Return the (X, Y) coordinate for the center point of the cell that contains the specified text.  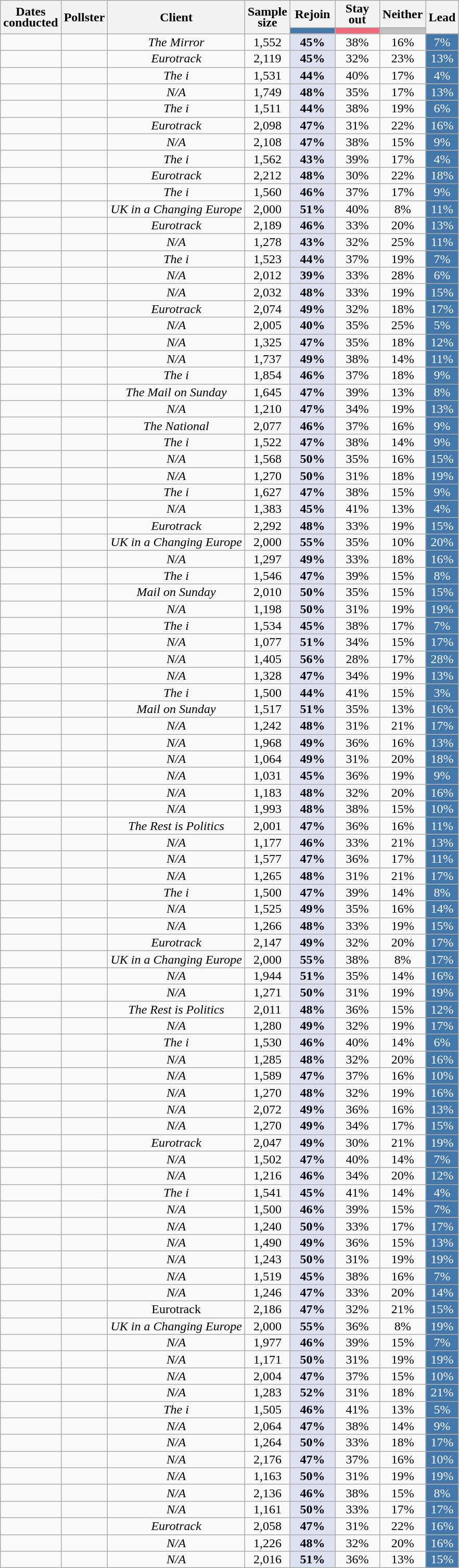
1,511 (267, 109)
2,189 (267, 226)
1,246 (267, 1293)
1,505 (267, 1409)
1,560 (267, 192)
1,737 (267, 359)
1,589 (267, 1076)
1,031 (267, 776)
2,119 (267, 59)
1,577 (267, 859)
1,531 (267, 75)
2,292 (267, 526)
1,383 (267, 509)
1,523 (267, 259)
1,265 (267, 876)
2,077 (267, 425)
1,177 (267, 843)
1,183 (267, 793)
2,212 (267, 175)
2,108 (267, 142)
1,541 (267, 1193)
1,283 (267, 1393)
2,011 (267, 1009)
2,072 (267, 1109)
1,163 (267, 1476)
1,405 (267, 659)
1,968 (267, 743)
Neither (403, 15)
Lead (442, 17)
1,502 (267, 1159)
1,198 (267, 609)
2,074 (267, 309)
56% (312, 659)
1,266 (267, 926)
2,098 (267, 125)
The Mirror (176, 42)
2,147 (267, 942)
1,517 (267, 709)
Rejoin (312, 15)
2,005 (267, 326)
Client (176, 17)
1,171 (267, 1359)
2,032 (267, 292)
1,285 (267, 1059)
Samplesize (267, 17)
2,016 (267, 1560)
2,004 (267, 1376)
1,562 (267, 159)
52% (312, 1393)
1,264 (267, 1443)
1,977 (267, 1343)
3% (442, 692)
1,519 (267, 1276)
1,627 (267, 493)
2,176 (267, 1459)
1,226 (267, 1543)
2,136 (267, 1493)
Pollster (84, 17)
1,280 (267, 1026)
1,216 (267, 1176)
1,328 (267, 676)
Datesconducted (31, 17)
1,552 (267, 42)
1,490 (267, 1242)
2,058 (267, 1526)
2,012 (267, 276)
1,077 (267, 642)
1,645 (267, 392)
2,001 (267, 826)
23% (403, 59)
1,210 (267, 409)
1,243 (267, 1259)
1,568 (267, 459)
1,944 (267, 976)
1,278 (267, 242)
1,522 (267, 442)
1,064 (267, 759)
1,749 (267, 92)
2,186 (267, 1310)
The National (176, 425)
1,161 (267, 1509)
1,993 (267, 809)
1,525 (267, 909)
1,854 (267, 375)
The Mail on Sunday (176, 392)
2,010 (267, 592)
1,242 (267, 725)
1,530 (267, 1043)
2,047 (267, 1143)
1,271 (267, 992)
1,534 (267, 626)
1,325 (267, 342)
1,240 (267, 1226)
2,064 (267, 1426)
1,546 (267, 576)
Stay out (358, 15)
1,297 (267, 559)
